Return [x, y] of the center of cell containing provided text 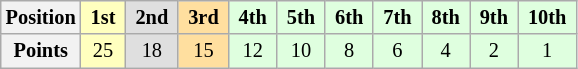
2nd [152, 17]
1st [104, 17]
1 [547, 51]
6 [397, 51]
Points [41, 51]
3rd [203, 17]
7th [397, 17]
25 [104, 51]
9th [494, 17]
4 [446, 51]
2 [494, 51]
8th [446, 17]
18 [152, 51]
Position [41, 17]
5th [301, 17]
6th [349, 17]
10th [547, 17]
8 [349, 51]
12 [253, 51]
10 [301, 51]
4th [253, 17]
15 [203, 51]
